Pinpoint the cell where the given text exists, returning its (x, y) midpoint coordinate. 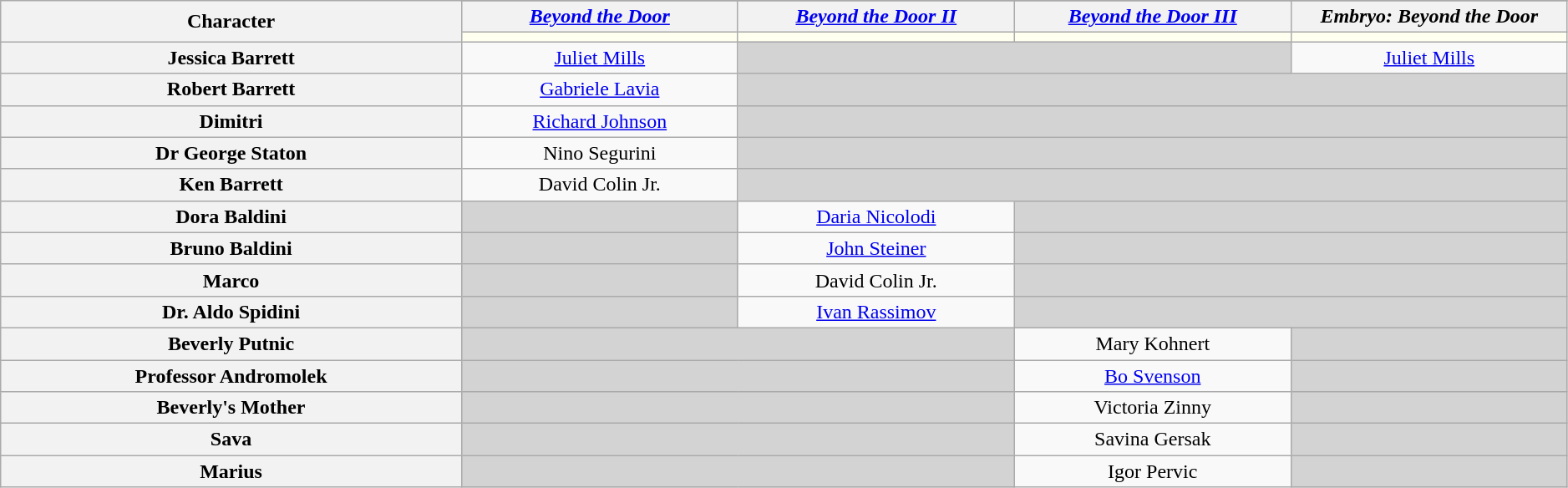
John Steiner (875, 248)
Mary Kohnert (1153, 343)
Richard Johnson (600, 121)
Sava (231, 440)
Victoria Zinny (1153, 408)
Daria Nicolodi (875, 216)
Beyond the Door II (875, 17)
Gabriele Lavia (600, 89)
Igor Pervic (1153, 471)
Beverly's Mother (231, 408)
Embryo: Beyond the Door (1428, 17)
Dimitri (231, 121)
Dr George Staton (231, 153)
Professor Andromolek (231, 375)
Dora Baldini (231, 216)
Bruno Baldini (231, 248)
Savina Gersak (1153, 440)
Nino Segurini (600, 153)
Bo Svenson (1153, 375)
Jessica Barrett (231, 58)
Character (231, 22)
Marius (231, 471)
Beverly Putnic (231, 343)
Ken Barrett (231, 185)
Marco (231, 280)
Robert Barrett (231, 89)
Beyond the Door (600, 17)
Beyond the Door III (1153, 17)
Dr. Aldo Spidini (231, 312)
Ivan Rassimov (875, 312)
